Determine the [x, y] coordinate at the center of the cell enclosing the given text.  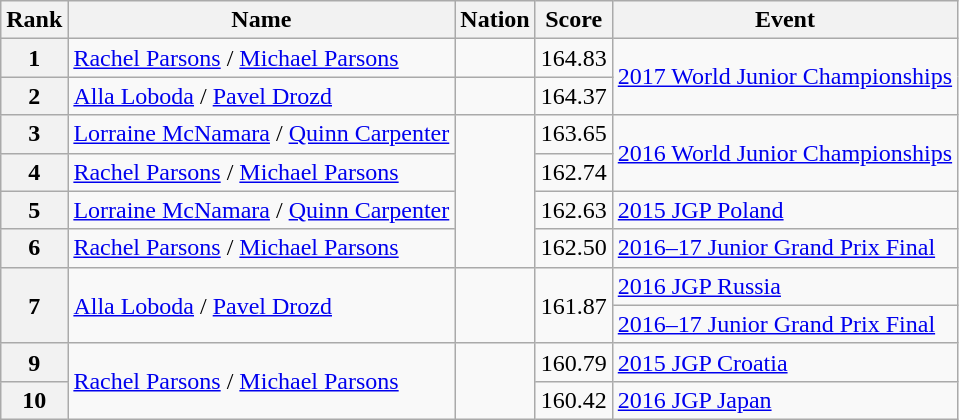
163.65 [574, 134]
160.79 [574, 362]
4 [34, 172]
160.42 [574, 400]
2016 JGP Russia [784, 286]
Score [574, 20]
10 [34, 400]
7 [34, 305]
3 [34, 134]
Nation [495, 20]
5 [34, 210]
164.37 [574, 96]
6 [34, 248]
162.74 [574, 172]
162.50 [574, 248]
Name [262, 20]
2015 JGP Poland [784, 210]
162.63 [574, 210]
2 [34, 96]
2015 JGP Croatia [784, 362]
Rank [34, 20]
164.83 [574, 58]
2016 JGP Japan [784, 400]
Event [784, 20]
161.87 [574, 305]
2016 World Junior Championships [784, 153]
2017 World Junior Championships [784, 77]
9 [34, 362]
1 [34, 58]
